Locate the cell with the specified text and output its [X, Y] center coordinate. 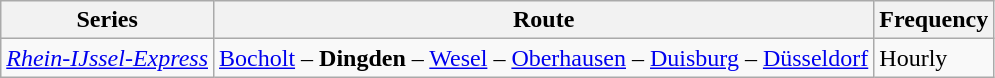
Bocholt – Dingden – Wesel – Oberhausen – Duisburg – Düsseldorf [544, 58]
Frequency [934, 20]
Hourly [934, 58]
Series [108, 20]
Route [544, 20]
Rhein-IJssel-Express [108, 58]
